Detect which cell encompasses the target text, then output its [x, y] center coordinate. 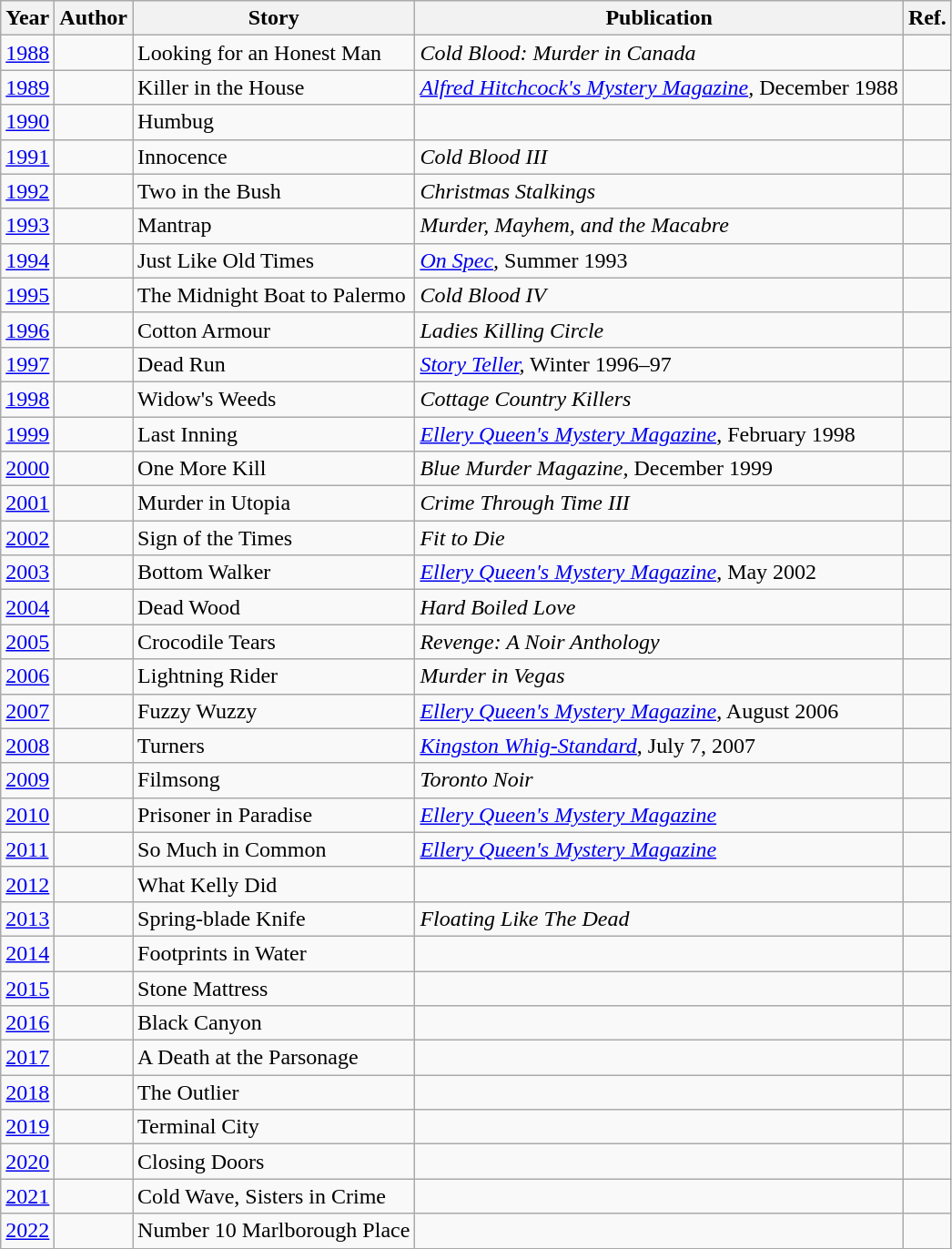
Spring-blade Knife [274, 919]
Story Teller, Winter 1996–97 [659, 364]
Looking for an Honest Man [274, 53]
1996 [27, 330]
2016 [27, 1023]
Ref. [927, 18]
Black Canyon [274, 1023]
2017 [27, 1058]
2020 [27, 1162]
2004 [27, 607]
So Much in Common [274, 849]
1988 [27, 53]
1992 [27, 191]
Cold Wave, Sisters in Crime [274, 1196]
Bottom Walker [274, 573]
1989 [27, 87]
Number 10 Marlborough Place [274, 1231]
2005 [27, 642]
Closing Doors [274, 1162]
Fit to Die [659, 538]
Author [94, 18]
The Outlier [274, 1092]
Ellery Queen's Mystery Magazine, February 1998 [659, 434]
A Death at the Parsonage [274, 1058]
Humbug [274, 122]
1999 [27, 434]
2000 [27, 469]
What Kelly Did [274, 884]
One More Kill [274, 469]
Publication [659, 18]
Fuzzy Wuzzy [274, 711]
Ellery Queen's Mystery Magazine, August 2006 [659, 711]
2021 [27, 1196]
Dead Wood [274, 607]
Crocodile Tears [274, 642]
Just Like Old Times [274, 260]
Revenge: A Noir Anthology [659, 642]
Two in the Bush [274, 191]
Murder in Utopia [274, 503]
Mantrap [274, 226]
Floating Like The Dead [659, 919]
Sign of the Times [274, 538]
2010 [27, 815]
Toronto Noir [659, 780]
Turners [274, 746]
Widow's Weeds [274, 399]
The Midnight Boat to Palermo [274, 295]
Murder, Mayhem, and the Macabre [659, 226]
Ladies Killing Circle [659, 330]
2003 [27, 573]
1994 [27, 260]
2008 [27, 746]
2019 [27, 1127]
1998 [27, 399]
Ellery Queen's Mystery Magazine, May 2002 [659, 573]
Murder in Vegas [659, 676]
2013 [27, 919]
Footprints in Water [274, 953]
Story [274, 18]
Dead Run [274, 364]
Lightning Rider [274, 676]
1990 [27, 122]
2002 [27, 538]
2022 [27, 1231]
Terminal City [274, 1127]
Cold Blood: Murder in Canada [659, 53]
Filmsong [274, 780]
2007 [27, 711]
Kingston Whig-Standard, July 7, 2007 [659, 746]
Crime Through Time III [659, 503]
Innocence [274, 157]
Blue Murder Magazine, December 1999 [659, 469]
Last Inning [274, 434]
Cottage Country Killers [659, 399]
1995 [27, 295]
Cold Blood III [659, 157]
2018 [27, 1092]
Prisoner in Paradise [274, 815]
2009 [27, 780]
Killer in the House [274, 87]
2014 [27, 953]
2011 [27, 849]
Alfred Hitchcock's Mystery Magazine, December 1988 [659, 87]
Cotton Armour [274, 330]
Christmas Stalkings [659, 191]
2012 [27, 884]
2001 [27, 503]
Cold Blood IV [659, 295]
2015 [27, 988]
On Spec, Summer 1993 [659, 260]
Stone Mattress [274, 988]
Hard Boiled Love [659, 607]
1991 [27, 157]
2006 [27, 676]
1997 [27, 364]
1993 [27, 226]
Year [27, 18]
